Return the (x, y) coordinate for the center point of the cell that contains the specified text.  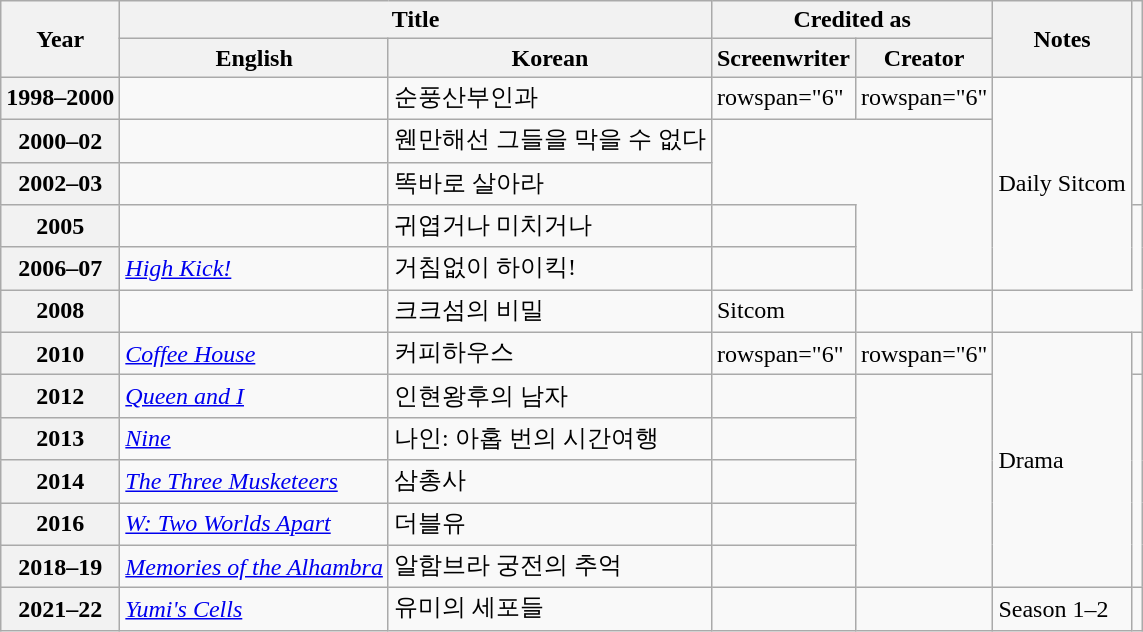
Notes (1062, 39)
Memories of the Alhambra (254, 566)
The Three Musketeers (254, 482)
Screenwriter (783, 58)
커피하우스 (550, 354)
2010 (60, 354)
거침없이 하이킥! (550, 268)
2013 (60, 438)
Sitcom (783, 312)
2014 (60, 482)
2002–03 (60, 184)
웬만해선 그들을 막을 수 없다 (550, 140)
순풍산부인과 (550, 98)
W: Two Worlds Apart (254, 524)
2006–07 (60, 268)
똑바로 살아라 (550, 184)
2018–19 (60, 566)
2021–22 (60, 610)
2008 (60, 312)
2005 (60, 226)
High Kick! (254, 268)
Daily Sitcom (1062, 184)
2000–02 (60, 140)
2012 (60, 396)
Korean (550, 58)
유미의 세포들 (550, 610)
1998–2000 (60, 98)
Credited as (852, 20)
인현왕후의 남자 (550, 396)
Year (60, 39)
나인: 아홉 번의 시간여행 (550, 438)
삼총사 (550, 482)
Yumi's Cells (254, 610)
English (254, 58)
귀엽거나 미치거나 (550, 226)
Nine (254, 438)
Coffee House (254, 354)
Season 1–2 (1062, 610)
더블유 (550, 524)
2016 (60, 524)
알함브라 궁전의 추억 (550, 566)
Drama (1062, 460)
Creator (924, 58)
크크섬의 비밀 (550, 312)
Queen and I (254, 396)
Title (416, 20)
